Output the (X, Y) coordinate of the center of the cell containing the given text.  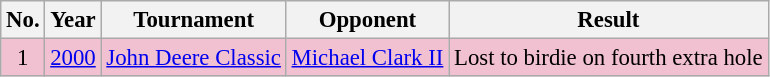
Tournament (194, 20)
Opponent (367, 20)
Year (73, 20)
Michael Clark II (367, 58)
John Deere Classic (194, 58)
No. (23, 20)
Lost to birdie on fourth extra hole (608, 58)
1 (23, 58)
Result (608, 20)
2000 (73, 58)
